Provide the (X, Y) coordinate of the cell's center where the given text is located.  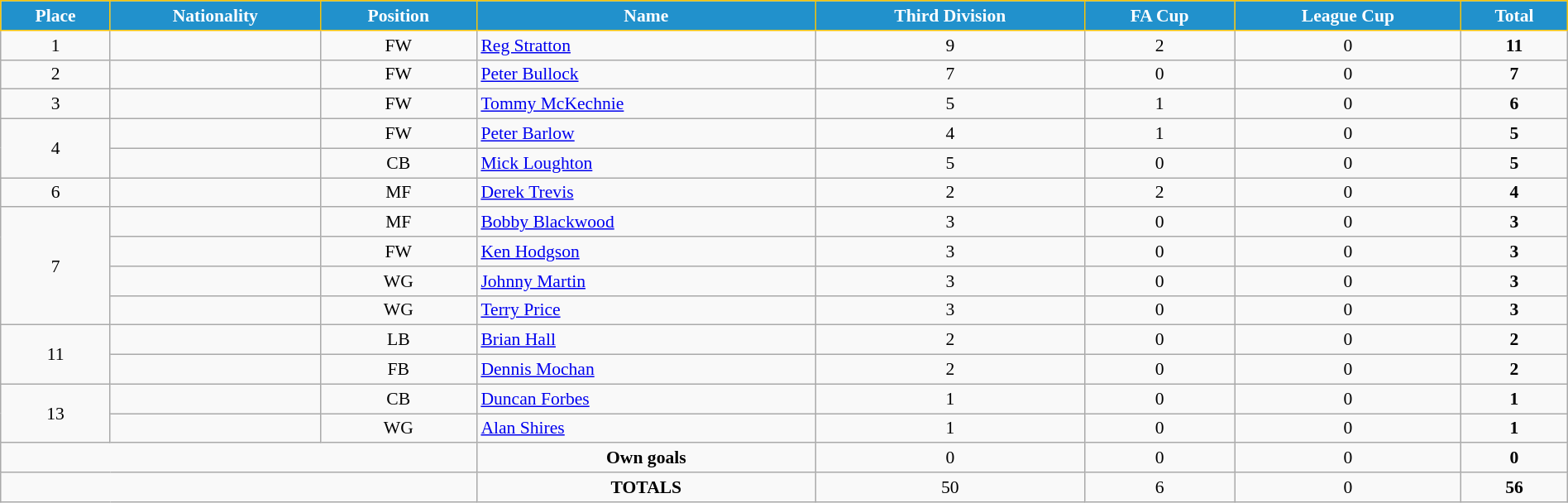
Ken Hodgson (646, 251)
Terry Price (646, 310)
LB (399, 340)
Johnny Martin (646, 281)
9 (949, 46)
Alan Shires (646, 429)
Own goals (646, 458)
Dennis Mochan (646, 370)
FB (399, 370)
Derek Trevis (646, 193)
Total (1514, 16)
TOTALS (646, 487)
Name (646, 16)
Nationality (215, 16)
Place (56, 16)
Reg Stratton (646, 46)
Position (399, 16)
50 (949, 487)
Brian Hall (646, 340)
Peter Barlow (646, 134)
Bobby Blackwood (646, 223)
Mick Loughton (646, 163)
13 (56, 414)
56 (1514, 487)
League Cup (1348, 16)
FA Cup (1159, 16)
Peter Bullock (646, 74)
Tommy McKechnie (646, 104)
Duncan Forbes (646, 399)
Third Division (949, 16)
